Provide the [X, Y] coordinate of the cell's center where the given text is located.  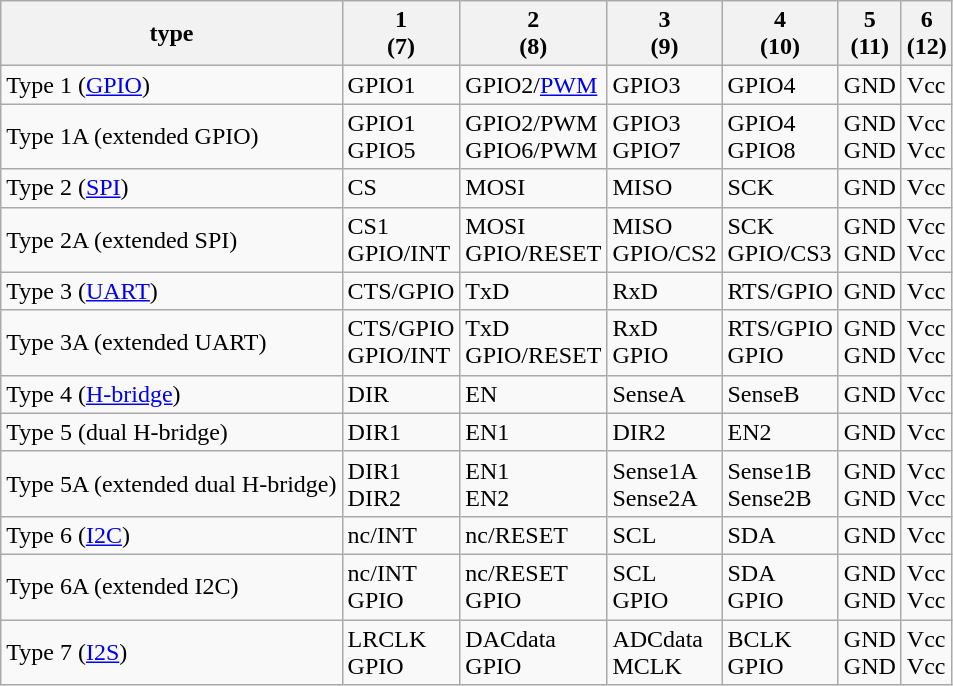
GPIO2/PWM [534, 85]
GPIO3GPIO7 [664, 136]
Type 1 (GPIO) [172, 85]
DIR1DIR2 [401, 484]
GPIO4 [780, 85]
SDA [780, 535]
EN1EN2 [534, 484]
nc/RESETGPIO [534, 586]
Type 7 (I2S) [172, 652]
SCK [780, 188]
MISOGPIO/CS2 [664, 240]
Type 3 (UART) [172, 291]
EN2 [780, 432]
TxD [534, 291]
type [172, 34]
DIR [401, 394]
RxDGPIO [664, 342]
6(12) [926, 34]
CTS/GPIO [401, 291]
MOSIGPIO/RESET [534, 240]
nc/RESET [534, 535]
RTS/GPIOGPIO [780, 342]
SenseB [780, 394]
CTS/GPIOGPIO/INT [401, 342]
5(11) [870, 34]
MISO [664, 188]
EN1 [534, 432]
TxDGPIO/RESET [534, 342]
GPIO3 [664, 85]
SenseA [664, 394]
Type 5A (extended dual H-bridge) [172, 484]
Type 2A (extended SPI) [172, 240]
GPIO2/PWMGPIO6/PWM [534, 136]
2(8) [534, 34]
GPIO4GPIO8 [780, 136]
MOSI [534, 188]
DACdataGPIO [534, 652]
Type 6 (I2C) [172, 535]
BCLKGPIO [780, 652]
SCKGPIO/CS3 [780, 240]
SDAGPIO [780, 586]
CS [401, 188]
Type 5 (dual H-bridge) [172, 432]
GPIO1 [401, 85]
LRCLKGPIO [401, 652]
RxD [664, 291]
3(9) [664, 34]
RTS/GPIO [780, 291]
ADCdataMCLK [664, 652]
Type 3A (extended UART) [172, 342]
DIR1 [401, 432]
SCLGPIO [664, 586]
Type 4 (H-bridge) [172, 394]
EN [534, 394]
4(10) [780, 34]
nc/INT [401, 535]
SCL [664, 535]
Type 6A (extended I2C) [172, 586]
DIR2 [664, 432]
GPIO1GPIO5 [401, 136]
CS1GPIO/INT [401, 240]
Type 2 (SPI) [172, 188]
nc/INTGPIO [401, 586]
Sense1ASense2A [664, 484]
1(7) [401, 34]
Sense1BSense2B [780, 484]
Type 1A (extended GPIO) [172, 136]
